Search for the cell housing the specified text and yield its (X, Y) center coordinate. 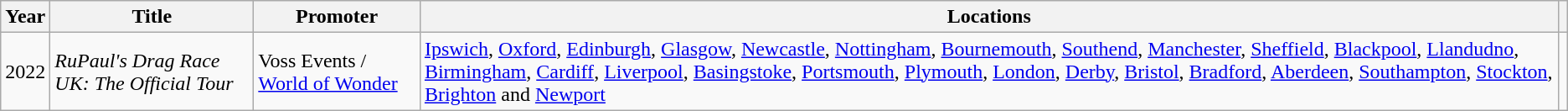
Promoter (337, 17)
Year (25, 17)
RuPaul's Drag Race UK: The Official Tour (152, 71)
Title (152, 17)
2022 (25, 71)
Locations (988, 17)
Voss Events / World of Wonder (337, 71)
